Search for the cell housing the specified text and yield its (X, Y) center coordinate. 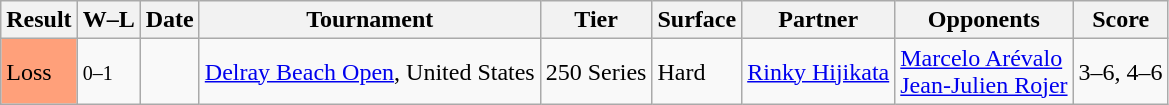
Opponents (984, 20)
Score (1120, 20)
W–L (108, 20)
Date (170, 20)
Surface (697, 20)
250 Series (596, 72)
Marcelo Arévalo Jean-Julien Rojer (984, 72)
3–6, 4–6 (1120, 72)
0–1 (108, 72)
Partner (818, 20)
Result (39, 20)
Loss (39, 72)
Tier (596, 20)
Rinky Hijikata (818, 72)
Tournament (370, 20)
Hard (697, 72)
Delray Beach Open, United States (370, 72)
